Find where the given text appears and provide that cell's center as (x, y) coordinate. 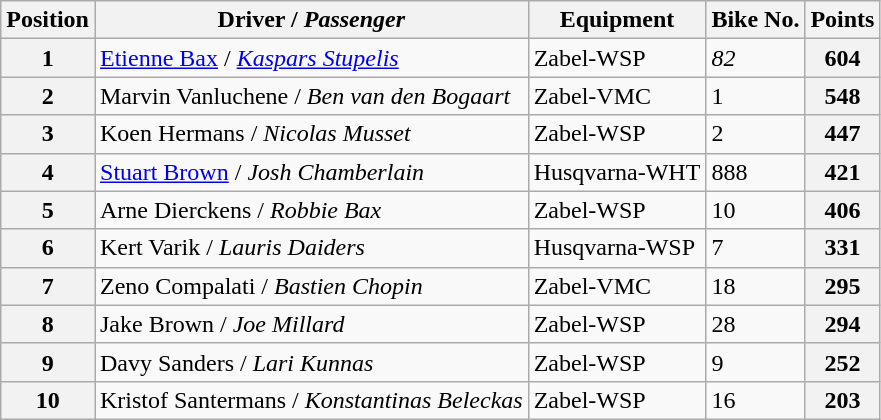
888 (756, 172)
3 (48, 134)
Points (842, 20)
447 (842, 134)
Driver / Passenger (311, 20)
18 (756, 286)
Etienne Bax / Kaspars Stupelis (311, 58)
4 (48, 172)
406 (842, 210)
Kristof Santermans / Konstantinas Beleckas (311, 400)
Position (48, 20)
548 (842, 96)
331 (842, 248)
Marvin Vanluchene / Ben van den Bogaart (311, 96)
203 (842, 400)
6 (48, 248)
5 (48, 210)
Stuart Brown / Josh Chamberlain (311, 172)
28 (756, 324)
Jake Brown / Joe Millard (311, 324)
Bike No. (756, 20)
16 (756, 400)
421 (842, 172)
Zeno Compalati / Bastien Chopin (311, 286)
Equipment (617, 20)
252 (842, 362)
604 (842, 58)
Husqvarna-WSP (617, 248)
8 (48, 324)
Koen Hermans / Nicolas Musset (311, 134)
Davy Sanders / Lari Kunnas (311, 362)
295 (842, 286)
294 (842, 324)
Husqvarna-WHT (617, 172)
82 (756, 58)
Kert Varik / Lauris Daiders (311, 248)
Arne Dierckens / Robbie Bax (311, 210)
